Output the [x, y] coordinate of the center of the cell containing the given text.  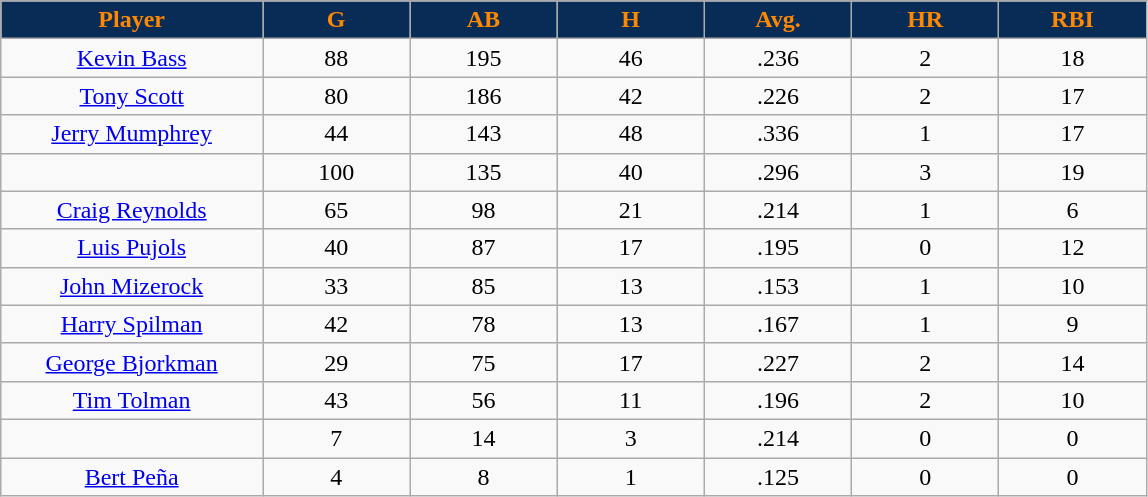
Kevin Bass [132, 58]
Luis Pujols [132, 248]
4 [336, 477]
43 [336, 400]
75 [484, 362]
Bert Peña [132, 477]
Player [132, 20]
195 [484, 58]
7 [336, 438]
56 [484, 400]
186 [484, 96]
Tim Tolman [132, 400]
.167 [778, 324]
48 [630, 134]
18 [1072, 58]
.196 [778, 400]
Avg. [778, 20]
85 [484, 286]
Craig Reynolds [132, 210]
.195 [778, 248]
87 [484, 248]
HR [926, 20]
29 [336, 362]
8 [484, 477]
78 [484, 324]
19 [1072, 172]
33 [336, 286]
21 [630, 210]
135 [484, 172]
98 [484, 210]
.153 [778, 286]
46 [630, 58]
.296 [778, 172]
9 [1072, 324]
.336 [778, 134]
AB [484, 20]
.227 [778, 362]
G [336, 20]
Tony Scott [132, 96]
.125 [778, 477]
RBI [1072, 20]
.226 [778, 96]
.236 [778, 58]
12 [1072, 248]
Harry Spilman [132, 324]
65 [336, 210]
100 [336, 172]
11 [630, 400]
H [630, 20]
Jerry Mumphrey [132, 134]
143 [484, 134]
George Bjorkman [132, 362]
John Mizerock [132, 286]
44 [336, 134]
6 [1072, 210]
88 [336, 58]
80 [336, 96]
